Locate the cell with the specified text and output its [X, Y] center coordinate. 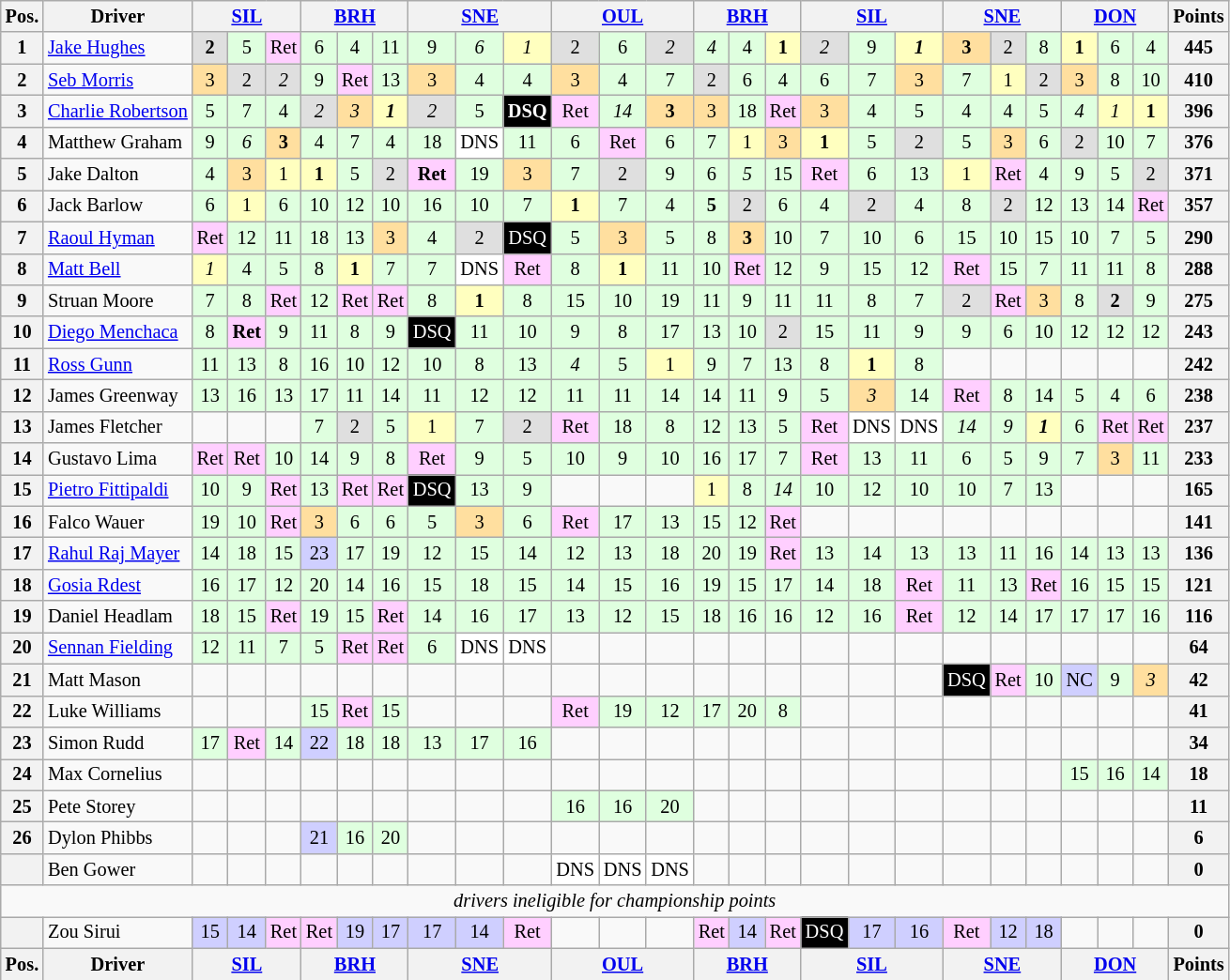
Jack Barlow [118, 206]
288 [1199, 269]
64 [1199, 648]
41 [1199, 712]
116 [1199, 617]
42 [1199, 680]
Struan Moore [118, 300]
Pete Storey [118, 806]
Seb Morris [118, 80]
Diego Menchaca [118, 332]
Falco Wauer [118, 522]
357 [1199, 206]
25 [23, 806]
34 [1199, 743]
Ross Gunn [118, 364]
410 [1199, 80]
Zou Sirui [118, 932]
Pietro Fittipaldi [118, 490]
Matt Mason [118, 680]
Dylon Phibbs [118, 837]
396 [1199, 111]
Max Cornelius [118, 774]
238 [1199, 395]
James Greenway [118, 395]
Gustavo Lima [118, 459]
136 [1199, 553]
165 [1199, 490]
Sennan Fielding [118, 648]
141 [1199, 522]
237 [1199, 427]
Gosia Rdest [118, 585]
NC [1080, 680]
Daniel Headlam [118, 617]
376 [1199, 143]
121 [1199, 585]
Luke Williams [118, 712]
Matt Bell [118, 269]
drivers ineligible for championship points [615, 901]
James Fletcher [118, 427]
243 [1199, 332]
371 [1199, 175]
Simon Rudd [118, 743]
26 [23, 837]
Charlie Robertson [118, 111]
242 [1199, 364]
290 [1199, 237]
Ben Gower [118, 869]
Rahul Raj Mayer [118, 553]
275 [1199, 300]
233 [1199, 459]
Matthew Graham [118, 143]
Jake Hughes [118, 48]
445 [1199, 48]
Jake Dalton [118, 175]
Raoul Hyman [118, 237]
24 [23, 774]
